Detect which cell encompasses the target text, then output its (X, Y) center coordinate. 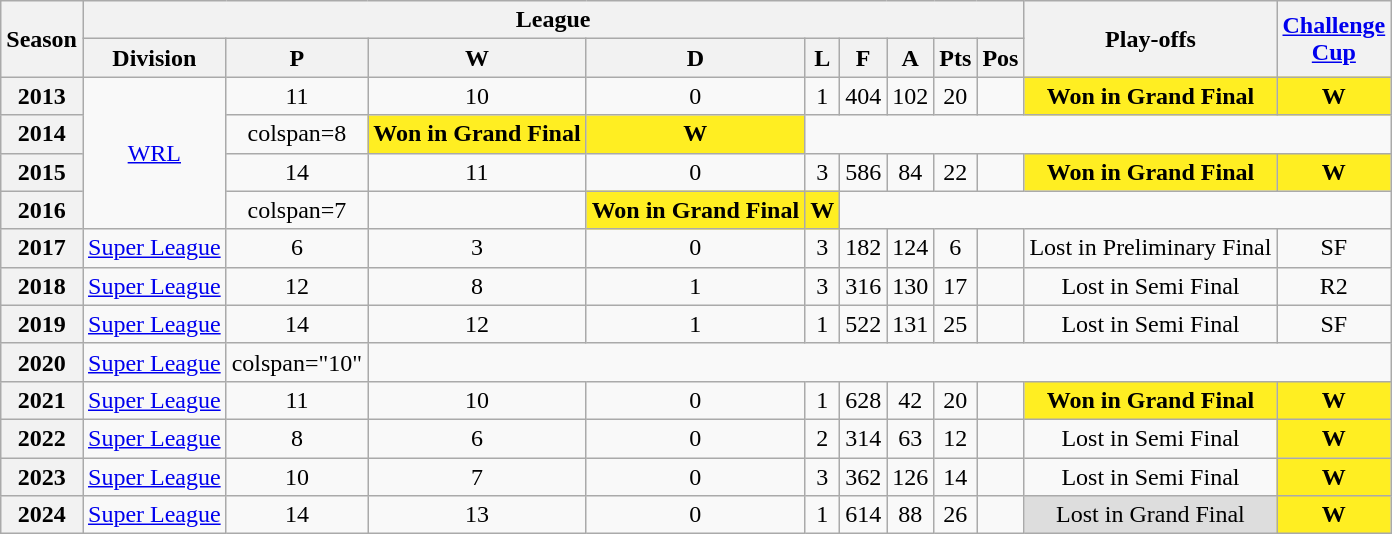
2021 (42, 400)
League (552, 20)
colspan="10" (297, 362)
2015 (42, 172)
2020 (42, 362)
628 (864, 400)
L (822, 58)
Pts (956, 58)
Pos (1000, 58)
362 (864, 477)
316 (864, 286)
17 (956, 286)
42 (910, 400)
614 (864, 515)
25 (956, 324)
522 (864, 324)
182 (864, 248)
586 (864, 172)
Lost in Grand Final (1150, 515)
102 (910, 96)
2022 (42, 438)
2018 (42, 286)
2019 (42, 324)
26 (956, 515)
colspan=7 (297, 210)
WRL (154, 153)
7 (477, 477)
2013 (42, 96)
colspan=8 (297, 134)
P (297, 58)
124 (910, 248)
2 (822, 438)
126 (910, 477)
Play-offs (1150, 39)
Season (42, 39)
Lost in Preliminary Final (1150, 248)
Division (154, 58)
2023 (42, 477)
ChallengeCup (1334, 39)
D (695, 58)
F (864, 58)
2016 (42, 210)
A (910, 58)
2024 (42, 515)
2014 (42, 134)
131 (910, 324)
R2 (1334, 286)
130 (910, 286)
314 (864, 438)
2017 (42, 248)
13 (477, 515)
404 (864, 96)
88 (910, 515)
63 (910, 438)
84 (910, 172)
22 (956, 172)
